Find where the given text appears and provide that cell's center as [x, y] coordinate. 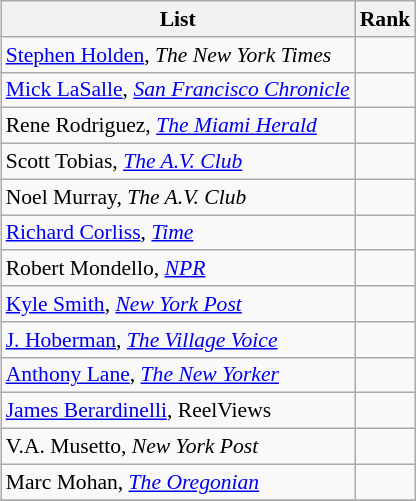
Rank [386, 19]
Richard Corliss, Time [178, 232]
V.A. Musetto, New York Post [178, 446]
Stephen Holden, The New York Times [178, 54]
List [178, 19]
Mick LaSalle, San Francisco Chronicle [178, 90]
Scott Tobias, The A.V. Club [178, 161]
Marc Mohan, The Oregonian [178, 482]
J. Hoberman, The Village Voice [178, 339]
Rene Rodriguez, The Miami Herald [178, 126]
James Berardinelli, ReelViews [178, 411]
Noel Murray, The A.V. Club [178, 197]
Kyle Smith, New York Post [178, 304]
Robert Mondello, NPR [178, 268]
Anthony Lane, The New Yorker [178, 375]
